Pinpoint the cell where the given text exists, returning its (x, y) midpoint coordinate. 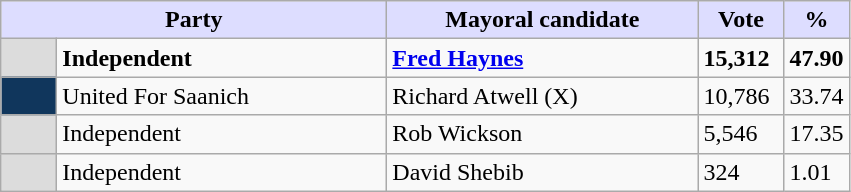
David Shebib (542, 172)
17.35 (816, 134)
10,786 (741, 96)
1.01 (816, 172)
47.90 (816, 58)
Mayoral candidate (542, 20)
Fred Haynes (542, 58)
Vote (741, 20)
Richard Atwell (X) (542, 96)
5,546 (741, 134)
United For Saanich (222, 96)
324 (741, 172)
Rob Wickson (542, 134)
33.74 (816, 96)
15,312 (741, 58)
% (816, 20)
Party (194, 20)
